Capture the cell that displays the provided text and extract its [x, y] central coordinate. 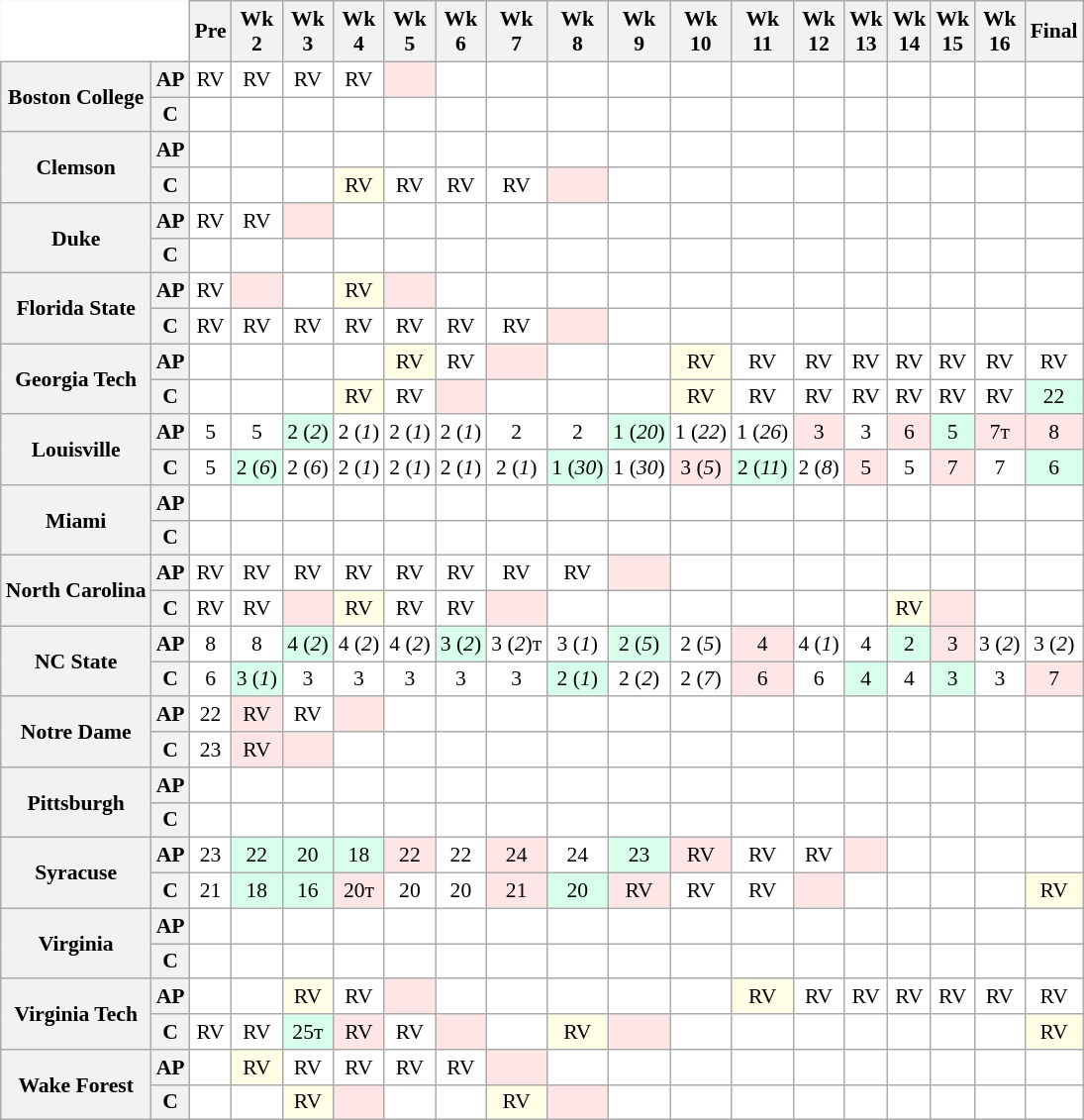
20т [359, 891]
3 (2)т [517, 644]
1 (22) [701, 433]
7т [1000, 433]
Wk10 [701, 32]
1 (26) [762, 433]
Virginia [76, 943]
Wk2 [257, 32]
Wk9 [639, 32]
2 (7) [701, 679]
Miami [76, 521]
Boston College [76, 97]
2 (8) [819, 467]
16 [308, 891]
Pre [211, 32]
1 (20) [639, 433]
Wk4 [359, 32]
Wake Forest [76, 1085]
Wk13 [866, 32]
Louisville [76, 450]
Virginia Tech [76, 1014]
4 (1) [819, 644]
3 (5) [701, 467]
Syracuse [76, 873]
Pittsburgh [76, 802]
Wk8 [577, 32]
Wk6 [461, 32]
Florida State [76, 309]
Wk5 [410, 32]
Wk14 [910, 32]
Wk15 [952, 32]
Wk3 [308, 32]
North Carolina [76, 590]
Wk7 [517, 32]
NC State [76, 662]
Clemson [76, 168]
Duke [76, 238]
Wk16 [1000, 32]
Notre Dame [76, 733]
2 (11) [762, 467]
Final [1054, 32]
Georgia Tech [76, 378]
25т [308, 1032]
Wk11 [762, 32]
Wk12 [819, 32]
